Search for the cell housing the specified text and yield its (X, Y) center coordinate. 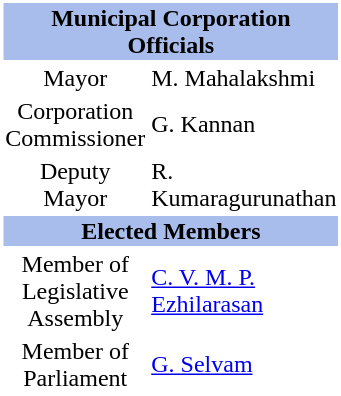
Member of Parliament (76, 364)
G. Kannan (244, 124)
Corporation Commissioner (76, 124)
Elected Members (171, 231)
C. V. M. P. Ezhilarasan (244, 291)
Deputy Mayor (76, 184)
M. Mahalakshmi (244, 78)
G. Selvam (244, 364)
Municipal Corporation Officials (171, 32)
Mayor (76, 78)
R. Kumaragurunathan (244, 184)
Member of Legislative Assembly (76, 291)
